From the cell containing the given text, extract its center point as [x, y] coordinate. 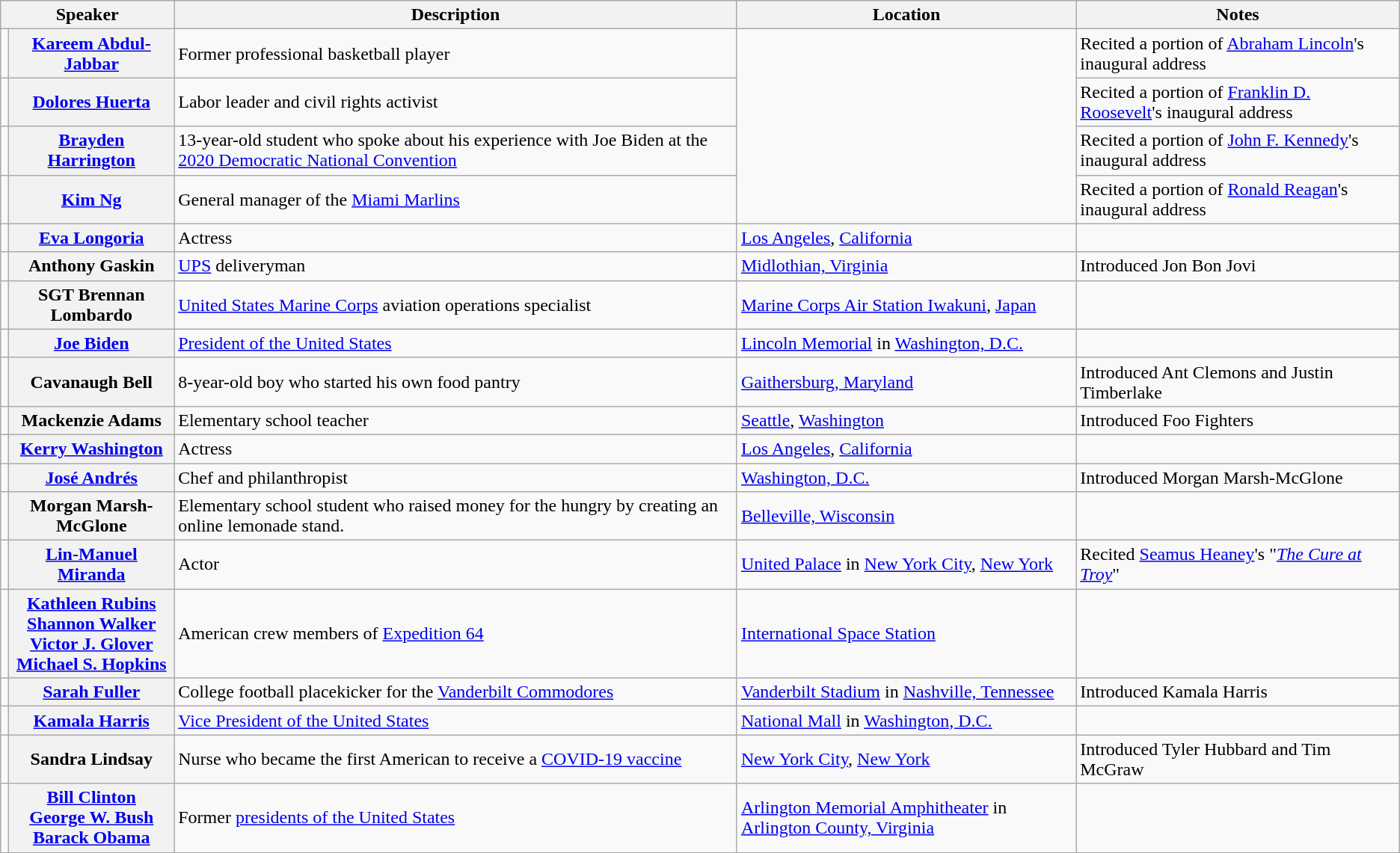
Eva Longoria [91, 238]
Gaithersburg, Maryland [906, 381]
Kareem Abdul-Jabbar [91, 54]
Seattle, Washington [906, 420]
13-year-old student who spoke about his experience with Joe Biden at the 2020 Democratic National Convention [456, 151]
Recited a portion of Ronald Reagan's inaugural address [1238, 199]
Description [456, 15]
UPS deliveryman [456, 266]
Kim Ng [91, 199]
Midlothian, Virginia [906, 266]
General manager of the Miami Marlins [456, 199]
Chef and philanthropist [456, 478]
Lin-Manuel Miranda [91, 565]
Elementary school student who raised money for the hungry by creating an online lemonade stand. [456, 516]
Dolores Huerta [91, 102]
Brayden Harrington [91, 151]
8-year-old boy who started his own food pantry [456, 381]
Recited a portion of Franklin D. Roosevelt's inaugural address [1238, 102]
Arlington Memorial Amphitheater in Arlington County, Virginia [906, 818]
American crew members of Expedition 64 [456, 634]
College football placekicker for the Vanderbilt Commodores [456, 692]
Introduced Tyler Hubbard and Tim McGraw [1238, 760]
Cavanaugh Bell [91, 381]
Sandra Lindsay [91, 760]
Notes [1238, 15]
Former presidents of the United States [456, 818]
Mackenzie Adams [91, 420]
International Space Station [906, 634]
Introduced Jon Bon Jovi [1238, 266]
Introduced Morgan Marsh-McGlone [1238, 478]
President of the United States [456, 343]
United States Marine Corps aviation operations specialist [456, 305]
United Palace in New York City, New York [906, 565]
Washington, D.C. [906, 478]
Recited a portion of John F. Kennedy's inaugural address [1238, 151]
SGT Brennan Lombardo [91, 305]
National Mall in Washington, D.C. [906, 721]
Belleville, Wisconsin [906, 516]
Labor leader and civil rights activist [456, 102]
Sarah Fuller [91, 692]
Marine Corps Air Station Iwakuni, Japan [906, 305]
Speaker [87, 15]
Bill ClintonGeorge W. BushBarack Obama [91, 818]
Introduced Ant Clemons and Justin Timberlake [1238, 381]
Kathleen RubinsShannon WalkerVictor J. GloverMichael S. Hopkins [91, 634]
New York City, New York [906, 760]
Joe Biden [91, 343]
Recited a portion of Abraham Lincoln's inaugural address [1238, 54]
Recited Seamus Heaney's "The Cure at Troy" [1238, 565]
Introduced Foo Fighters [1238, 420]
Kerry Washington [91, 449]
Vice President of the United States [456, 721]
Former professional basketball player [456, 54]
Vanderbilt Stadium in Nashville, Tennessee [906, 692]
Location [906, 15]
Elementary school teacher [456, 420]
José Andrés [91, 478]
Anthony Gaskin [91, 266]
Kamala Harris [91, 721]
Morgan Marsh-McGlone [91, 516]
Lincoln Memorial in Washington, D.C. [906, 343]
Introduced Kamala Harris [1238, 692]
Nurse who became the first American to receive a COVID-19 vaccine [456, 760]
Actor [456, 565]
